From the cell containing the given text, extract its center point as [x, y] coordinate. 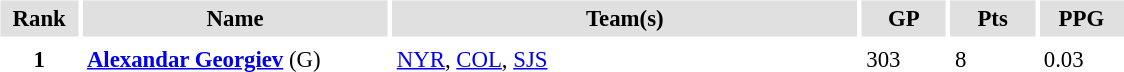
Team(s) [624, 18]
Rank [38, 18]
Pts [993, 18]
Name [234, 18]
GP [904, 18]
PPG [1081, 18]
